Capture the cell that displays the provided text and extract its (X, Y) central coordinate. 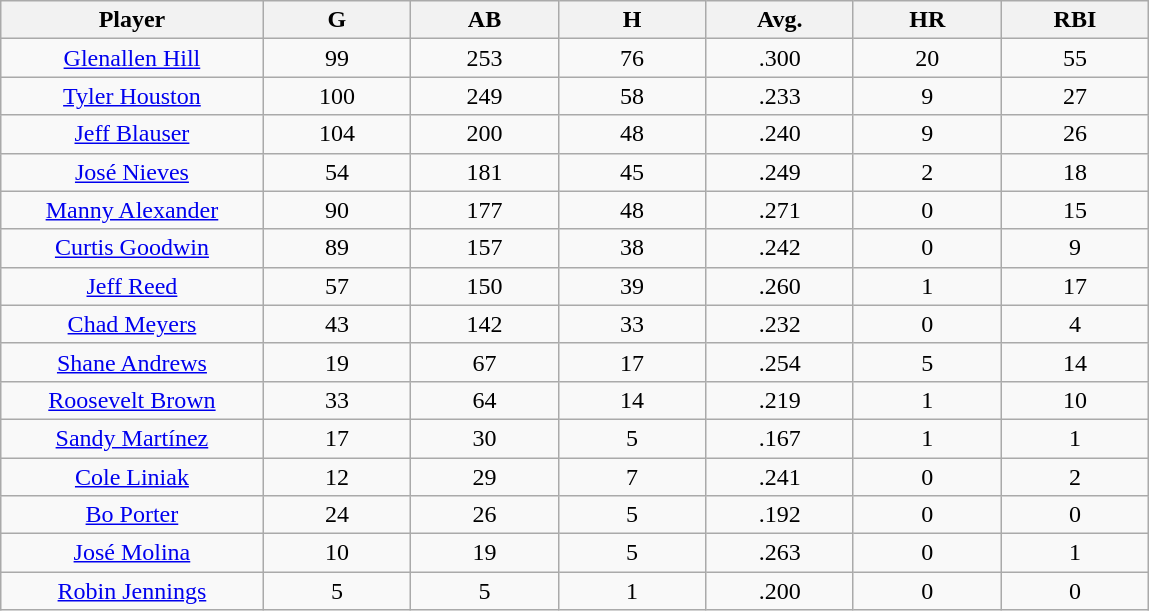
.242 (780, 248)
100 (337, 96)
89 (337, 248)
18 (1075, 172)
Player (132, 20)
Shane Andrews (132, 362)
99 (337, 58)
4 (1075, 324)
150 (485, 286)
.249 (780, 172)
José Molina (132, 553)
200 (485, 134)
15 (1075, 210)
54 (337, 172)
20 (927, 58)
253 (485, 58)
.240 (780, 134)
30 (485, 438)
39 (632, 286)
142 (485, 324)
Curtis Goodwin (132, 248)
Robin Jennings (132, 591)
58 (632, 96)
55 (1075, 58)
.271 (780, 210)
76 (632, 58)
249 (485, 96)
64 (485, 400)
27 (1075, 96)
43 (337, 324)
.254 (780, 362)
.260 (780, 286)
Chad Meyers (132, 324)
Cole Liniak (132, 477)
.241 (780, 477)
Glenallen Hill (132, 58)
.167 (780, 438)
181 (485, 172)
24 (337, 515)
157 (485, 248)
.263 (780, 553)
.233 (780, 96)
Sandy Martínez (132, 438)
.300 (780, 58)
.192 (780, 515)
38 (632, 248)
HR (927, 20)
.232 (780, 324)
Avg. (780, 20)
29 (485, 477)
90 (337, 210)
H (632, 20)
12 (337, 477)
.219 (780, 400)
RBI (1075, 20)
AB (485, 20)
Roosevelt Brown (132, 400)
Jeff Blauser (132, 134)
G (337, 20)
177 (485, 210)
45 (632, 172)
Manny Alexander (132, 210)
Bo Porter (132, 515)
José Nieves (132, 172)
Jeff Reed (132, 286)
Tyler Houston (132, 96)
57 (337, 286)
104 (337, 134)
.200 (780, 591)
7 (632, 477)
67 (485, 362)
